Provide the [X, Y] coordinate of the cell's center where the given text is located.  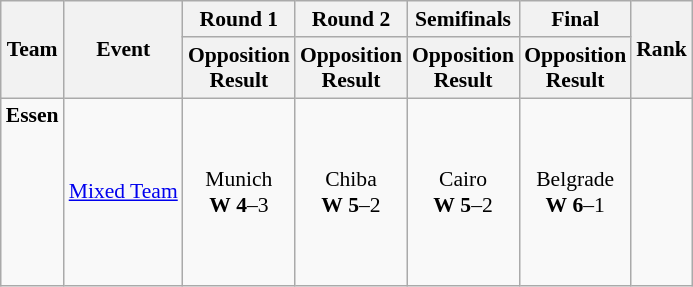
Event [124, 50]
Cairo W 5–2 [463, 192]
Mixed Team [124, 192]
Round 1 [239, 19]
Rank [662, 50]
Round 2 [351, 19]
Belgrade W 6–1 [575, 192]
Munich W 4–3 [239, 192]
Chiba W 5–2 [351, 192]
Final [575, 19]
Essen [32, 192]
Team [32, 50]
Semifinals [463, 19]
